Locate the cell with the specified text and output its [x, y] center coordinate. 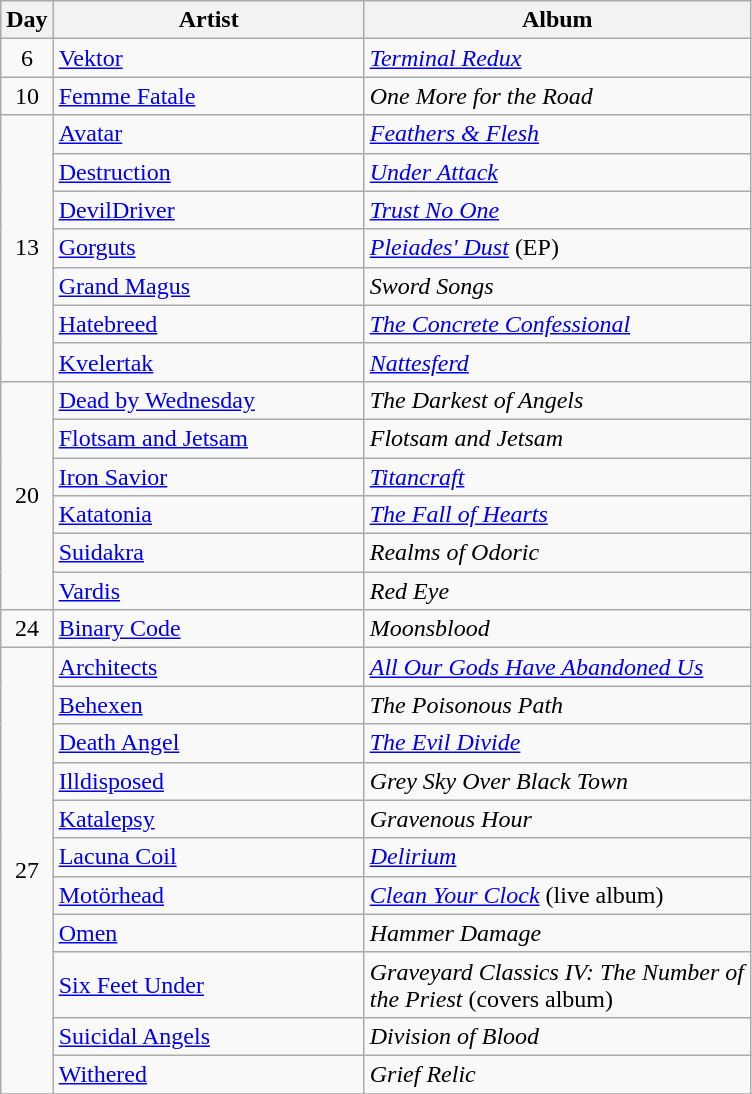
Feathers & Flesh [557, 134]
Motörhead [208, 895]
Behexen [208, 705]
Graveyard Classics IV: The Number of the Priest (covers album) [557, 984]
Hatebreed [208, 324]
27 [27, 871]
Six Feet Under [208, 984]
Realms of Odoric [557, 553]
Under Attack [557, 172]
Dead by Wednesday [208, 400]
20 [27, 495]
The Poisonous Path [557, 705]
DevilDriver [208, 210]
Gorguts [208, 248]
Femme Fatale [208, 96]
All Our Gods Have Abandoned Us [557, 667]
Vektor [208, 58]
Red Eye [557, 591]
24 [27, 629]
Withered [208, 1074]
Illdisposed [208, 781]
Gravenous Hour [557, 819]
Grief Relic [557, 1074]
Suidakra [208, 553]
Pleiades' Dust (EP) [557, 248]
The Concrete Confessional [557, 324]
Day [27, 20]
Terminal Redux [557, 58]
Architects [208, 667]
Hammer Damage [557, 933]
Grey Sky Over Black Town [557, 781]
Nattesferd [557, 362]
Suicidal Angels [208, 1036]
Album [557, 20]
Omen [208, 933]
Destruction [208, 172]
Lacuna Coil [208, 857]
The Evil Divide [557, 743]
Sword Songs [557, 286]
Artist [208, 20]
13 [27, 248]
Grand Magus [208, 286]
Binary Code [208, 629]
Delirium [557, 857]
Katatonia [208, 515]
One More for the Road [557, 96]
Division of Blood [557, 1036]
Moonsblood [557, 629]
Vardis [208, 591]
6 [27, 58]
Death Angel [208, 743]
Titancraft [557, 477]
The Darkest of Angels [557, 400]
Clean Your Clock (live album) [557, 895]
Trust No One [557, 210]
Katalepsy [208, 819]
Kvelertak [208, 362]
Iron Savior [208, 477]
Avatar [208, 134]
The Fall of Hearts [557, 515]
10 [27, 96]
